Capture the cell that displays the provided text and extract its (X, Y) central coordinate. 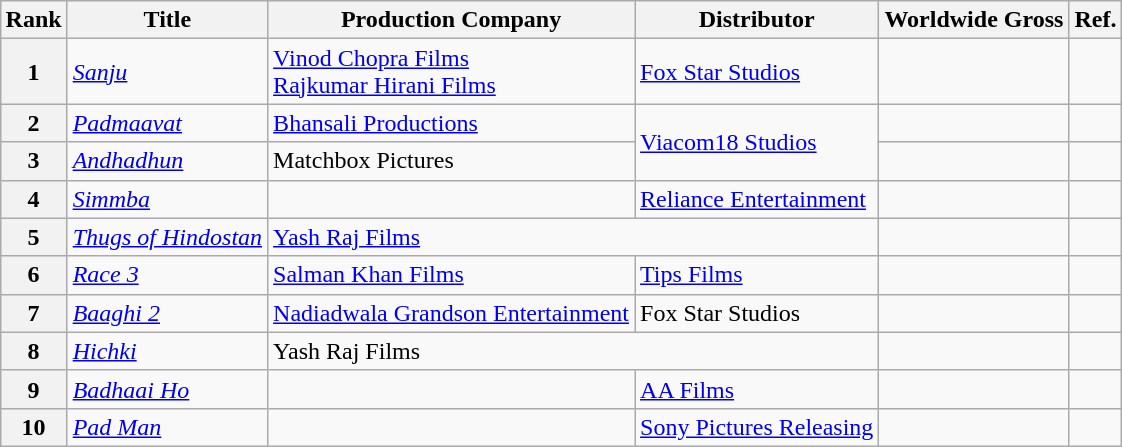
Vinod Chopra FilmsRajkumar Hirani Films (452, 72)
AA Films (757, 389)
9 (34, 389)
Nadiadwala Grandson Entertainment (452, 313)
Race 3 (167, 275)
8 (34, 351)
Pad Man (167, 427)
Andhadhun (167, 161)
Simmba (167, 199)
Rank (34, 20)
Sony Pictures Releasing (757, 427)
Viacom18 Studios (757, 142)
Distributor (757, 20)
7 (34, 313)
Badhaai Ho (167, 389)
10 (34, 427)
1 (34, 72)
Thugs of Hindostan (167, 237)
Worldwide Gross (974, 20)
Ref. (1096, 20)
Bhansali Productions (452, 123)
Hichki (167, 351)
Matchbox Pictures (452, 161)
4 (34, 199)
Production Company (452, 20)
Reliance Entertainment (757, 199)
2 (34, 123)
Sanju (167, 72)
6 (34, 275)
Tips Films (757, 275)
Title (167, 20)
Salman Khan Films (452, 275)
5 (34, 237)
3 (34, 161)
Padmaavat (167, 123)
Baaghi 2 (167, 313)
